Identify which cell holds the provided text, then report its (x, y) central coordinate. 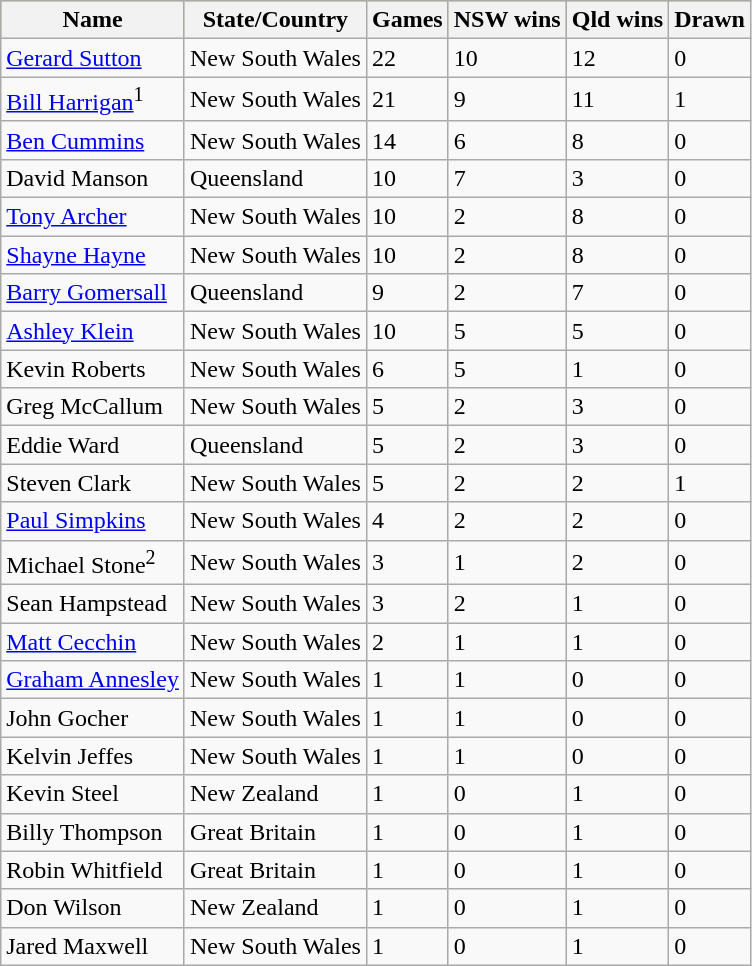
State/Country (275, 20)
Barry Gomersall (93, 293)
David Manson (93, 178)
NSW wins (507, 20)
Jared Maxwell (93, 946)
Kevin Roberts (93, 369)
Don Wilson (93, 908)
Paul Simpkins (93, 521)
Bill Harrigan1 (93, 100)
Drawn (710, 20)
Tony Archer (93, 217)
Matt Cecchin (93, 642)
Ashley Klein (93, 331)
21 (407, 100)
John Gocher (93, 718)
Steven Clark (93, 483)
Greg McCallum (93, 407)
Ben Cummins (93, 140)
Robin Whitfield (93, 870)
14 (407, 140)
Eddie Ward (93, 445)
Gerard Sutton (93, 58)
Qld wins (617, 20)
Shayne Hayne (93, 255)
4 (407, 521)
11 (617, 100)
Games (407, 20)
Kevin Steel (93, 794)
Michael Stone2 (93, 562)
Sean Hampstead (93, 604)
Kelvin Jeffes (93, 756)
Billy Thompson (93, 832)
22 (407, 58)
Graham Annesley (93, 680)
12 (617, 58)
Name (93, 20)
